Pinpoint the cell where the given text exists, returning its (x, y) midpoint coordinate. 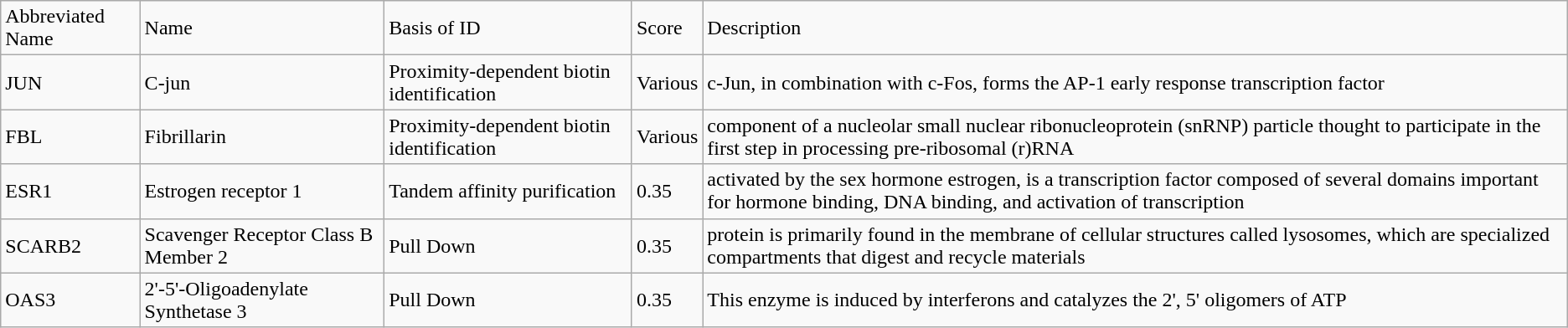
Tandem affinity purification (508, 191)
Estrogen receptor 1 (262, 191)
Description (1135, 28)
This enzyme is induced by interferons and catalyzes the 2', 5' oligomers of ATP (1135, 300)
Score (667, 28)
Name (262, 28)
FBL (70, 137)
C-jun (262, 82)
Basis of ID (508, 28)
Scavenger Receptor Class B Member 2 (262, 246)
ESR1 (70, 191)
component of a nucleolar small nuclear ribonucleoprotein (snRNP) particle thought to participate in the first step in processing pre-ribosomal (r)RNA (1135, 137)
JUN (70, 82)
OAS3 (70, 300)
SCARB2 (70, 246)
c-Jun, in combination with c-Fos, forms the AP-1 early response transcription factor (1135, 82)
Fibrillarin (262, 137)
Abbreviated Name (70, 28)
2'-5'-Oligoadenylate Synthetase 3 (262, 300)
